Extract the (x, y) coordinate from the center of the cell holding the provided text.  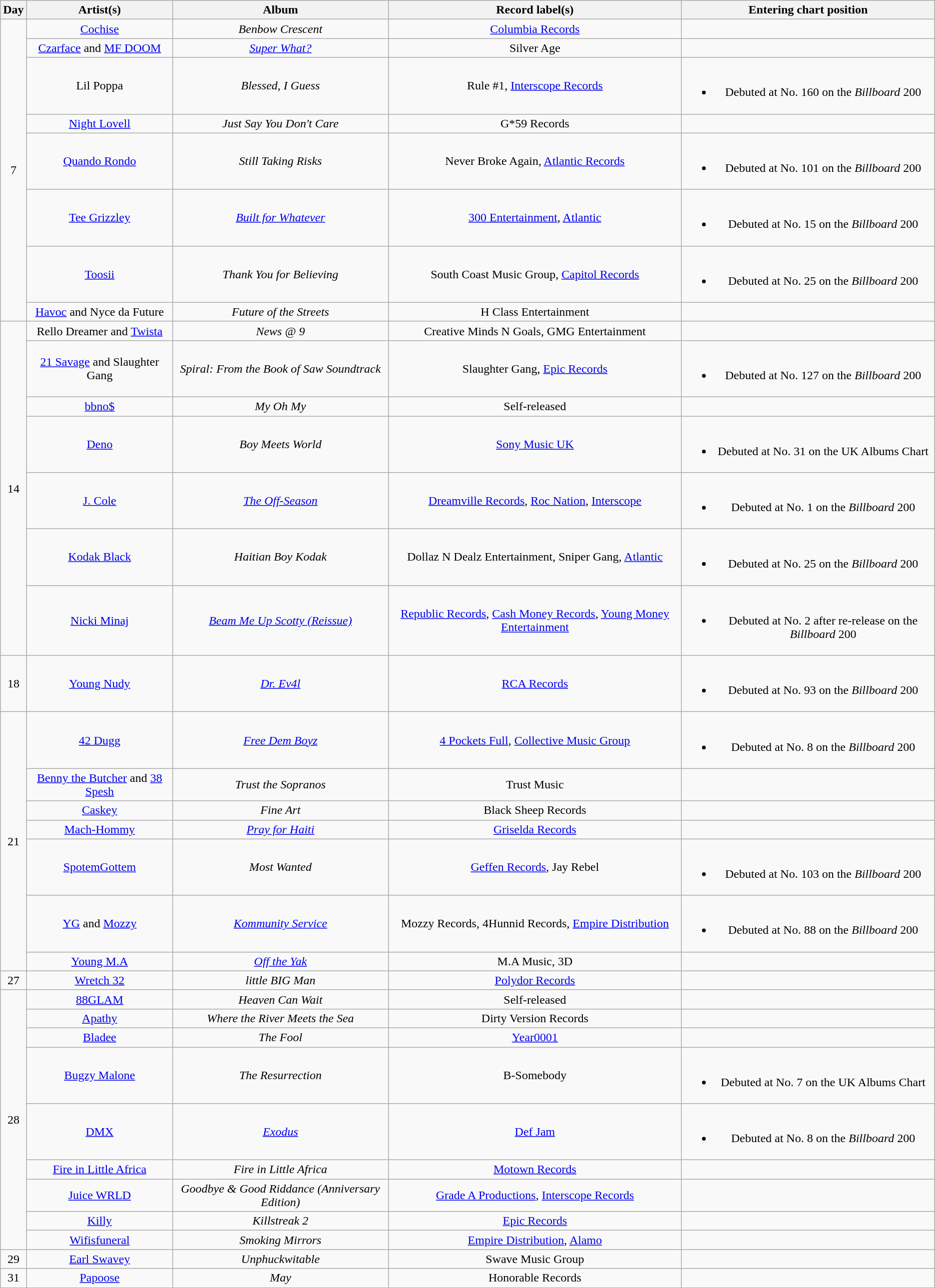
Honorable Records (534, 1278)
Blessed, I Guess (281, 86)
Bugzy Malone (100, 1075)
Most Wanted (281, 867)
Killy (100, 1221)
Benbow Crescent (281, 29)
Young M.A (100, 961)
Motown Records (534, 1170)
Wifisfuneral (100, 1240)
Just Say You Don't Care (281, 123)
Quando Rondo (100, 161)
The Fool (281, 1037)
Thank You for Believing (281, 274)
Debuted at No. 160 on the Billboard 200 (808, 86)
Slaughter Gang, Epic Records (534, 369)
21 (13, 841)
Havoc and Nyce da Future (100, 312)
28 (13, 1120)
Juice WRLD (100, 1195)
Geffen Records, Jay Rebel (534, 867)
Debuted at No. 127 on the Billboard 200 (808, 369)
Never Broke Again, Atlantic Records (534, 161)
Rule #1, Interscope Records (534, 86)
Griselda Records (534, 829)
Super What? (281, 48)
Toosii (100, 274)
Czarface and MF DOOM (100, 48)
My Oh My (281, 406)
RCA Records (534, 683)
Killstreak 2 (281, 1221)
Def Jam (534, 1132)
M.A Music, 3D (534, 961)
7 (13, 170)
Built for Whatever (281, 218)
Night Lovell (100, 123)
Creative Minds N Goals, GMG Entertainment (534, 331)
Dr. Ev4l (281, 683)
Debuted at No. 7 on the UK Albums Chart (808, 1075)
Bladee (100, 1037)
The Off-Season (281, 501)
Columbia Records (534, 29)
Debuted at No. 88 on the Billboard 200 (808, 923)
Dreamville Records, Roc Nation, Interscope (534, 501)
Caskey (100, 810)
Silver Age (534, 48)
Republic Records, Cash Money Records, Young Money Entertainment (534, 621)
Debuted at No. 101 on the Billboard 200 (808, 161)
Exodus (281, 1132)
Pray for Haiti (281, 829)
Smoking Mirrors (281, 1240)
Polydor Records (534, 980)
Grade A Productions, Interscope Records (534, 1195)
Apathy (100, 1018)
Fine Art (281, 810)
29 (13, 1259)
300 Entertainment, Atlantic (534, 218)
Earl Swavey (100, 1259)
Boy Meets World (281, 444)
Young Nudy (100, 683)
Beam Me Up Scotty (Reissue) (281, 621)
Empire Distribution, Alamo (534, 1240)
YG and Mozzy (100, 923)
Unphuckwitable (281, 1259)
Kommunity Service (281, 923)
DMX (100, 1132)
little BIG Man (281, 980)
Off the Yak (281, 961)
31 (13, 1278)
14 (13, 488)
J. Cole (100, 501)
Debuted at No. 31 on the UK Albums Chart (808, 444)
Debuted at No. 15 on the Billboard 200 (808, 218)
Sony Music UK (534, 444)
Future of the Streets (281, 312)
Cochise (100, 29)
27 (13, 980)
Dirty Version Records (534, 1018)
Debuted at No. 103 on the Billboard 200 (808, 867)
Day (13, 10)
Swave Music Group (534, 1259)
Spiral: From the Book of Saw Soundtrack (281, 369)
88GLAM (100, 999)
Where the River Meets the Sea (281, 1018)
Trust the Sopranos (281, 784)
Mozzy Records, 4Hunnid Records, Empire Distribution (534, 923)
H Class Entertainment (534, 312)
Debuted at No. 93 on the Billboard 200 (808, 683)
G*59 Records (534, 123)
The Resurrection (281, 1075)
Benny the Butcher and 38 Spesh (100, 784)
B-Somebody (534, 1075)
Rello Dreamer and Twista (100, 331)
Heaven Can Wait (281, 999)
May (281, 1278)
4 Pockets Full, Collective Music Group (534, 740)
Debuted at No. 2 after re-release on the Billboard 200 (808, 621)
Kodak Black (100, 558)
Mach-Hommy (100, 829)
News @ 9 (281, 331)
Entering chart position (808, 10)
Deno (100, 444)
Tee Grizzley (100, 218)
Free Dem Boyz (281, 740)
Epic Records (534, 1221)
Record label(s) (534, 10)
21 Savage and Slaughter Gang (100, 369)
Artist(s) (100, 10)
bbno$ (100, 406)
Wretch 32 (100, 980)
Dollaz N Dealz Entertainment, Sniper Gang, Atlantic (534, 558)
Lil Poppa (100, 86)
Album (281, 10)
Debuted at No. 1 on the Billboard 200 (808, 501)
Year0001 (534, 1037)
SpotemGottem (100, 867)
42 Dugg (100, 740)
Papoose (100, 1278)
Haitian Boy Kodak (281, 558)
Goodbye & Good Riddance (Anniversary Edition) (281, 1195)
Still Taking Risks (281, 161)
18 (13, 683)
Trust Music (534, 784)
Nicki Minaj (100, 621)
Black Sheep Records (534, 810)
South Coast Music Group, Capitol Records (534, 274)
